Search for the cell housing the specified text and yield its [x, y] center coordinate. 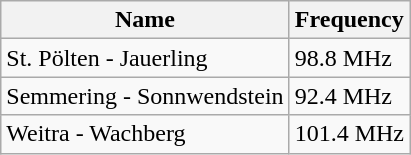
St. Pölten - Jauerling [145, 58]
Frequency [349, 20]
Name [145, 20]
92.4 MHz [349, 96]
98.8 MHz [349, 58]
101.4 MHz [349, 134]
Weitra - Wachberg [145, 134]
Semmering - Sonnwendstein [145, 96]
